Scan for the cell matching the given text and deliver its (x, y) coordinate at center. 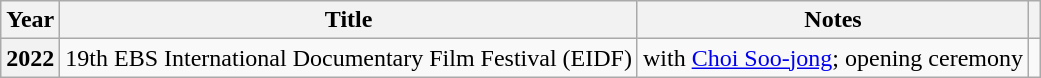
Notes (832, 20)
Year (30, 20)
Title (349, 20)
19th EBS International Documentary Film Festival (EIDF) (349, 58)
with Choi Soo-jong; opening ceremony (832, 58)
2022 (30, 58)
